Find where the given text appears and provide that cell's center as [x, y] coordinate. 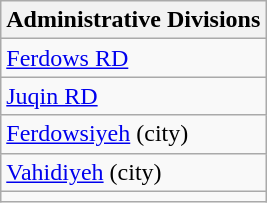
Ferdowsiyeh (city) [134, 134]
Juqin RD [134, 96]
Vahidiyeh (city) [134, 172]
Ferdows RD [134, 58]
Administrative Divisions [134, 20]
